Extract the (x, y) coordinate from the center of the cell holding the provided text.  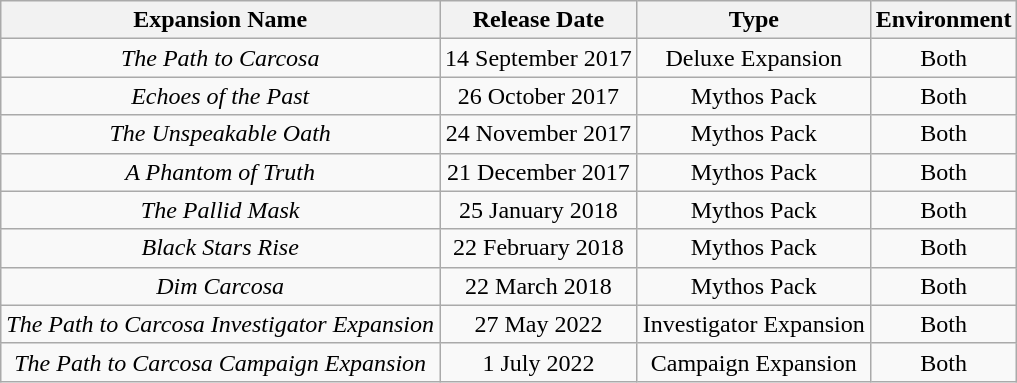
26 October 2017 (539, 96)
21 December 2017 (539, 172)
Environment (944, 20)
22 February 2018 (539, 248)
24 November 2017 (539, 134)
A Phantom of Truth (220, 172)
The Pallid Mask (220, 210)
Echoes of the Past (220, 96)
14 September 2017 (539, 58)
The Path to Carcosa (220, 58)
The Path to Carcosa Campaign Expansion (220, 362)
Type (754, 20)
25 January 2018 (539, 210)
The Unspeakable Oath (220, 134)
27 May 2022 (539, 324)
The Path to Carcosa Investigator Expansion (220, 324)
Campaign Expansion (754, 362)
Release Date (539, 20)
Dim Carcosa (220, 286)
Deluxe Expansion (754, 58)
22 March 2018 (539, 286)
Investigator Expansion (754, 324)
Expansion Name (220, 20)
Black Stars Rise (220, 248)
1 July 2022 (539, 362)
